Provide the [x, y] coordinate of the cell's center where the given text is located.  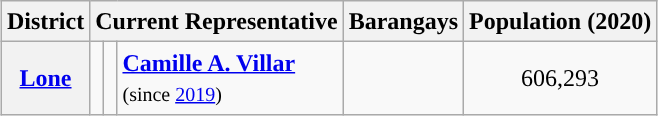
Population (2020) [560, 22]
606,293 [560, 78]
Barangays [403, 22]
District [45, 22]
Current Representative [216, 22]
Camille A. Villar(since 2019) [230, 78]
Lone [45, 78]
